Determine the [X, Y] coordinate at the center of the cell enclosing the given text.  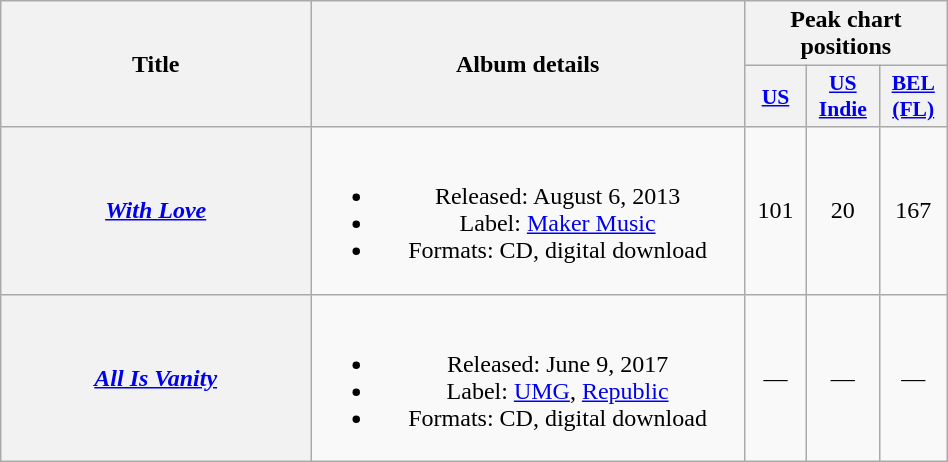
BEL(FL) [913, 96]
Released: June 9, 2017Label: UMG, RepublicFormats: CD, digital download [528, 378]
Title [156, 64]
US [775, 96]
Album details [528, 64]
167 [913, 210]
All Is Vanity [156, 378]
Peak chart positions [846, 34]
Released: August 6, 2013Label: Maker MusicFormats: CD, digital download [528, 210]
101 [775, 210]
USIndie [842, 96]
20 [842, 210]
With Love [156, 210]
